Locate the cell with the specified text and output its (x, y) center coordinate. 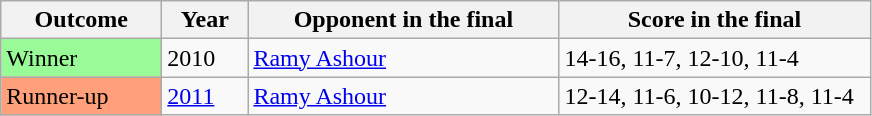
Year (205, 20)
Score in the final (714, 20)
Winner (82, 58)
Runner-up (82, 96)
12-14, 11-6, 10-12, 11-8, 11-4 (714, 96)
Outcome (82, 20)
2010 (205, 58)
14-16, 11-7, 12-10, 11-4 (714, 58)
Opponent in the final (404, 20)
2011 (205, 96)
